Output the [x, y] coordinate of the center of the cell containing the given text.  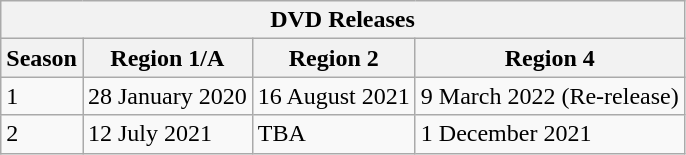
28 January 2020 [167, 96]
TBA [334, 134]
Season [42, 58]
1 [42, 96]
DVD Releases [342, 20]
Region 1/A [167, 58]
12 July 2021 [167, 134]
1 December 2021 [550, 134]
9 March 2022 (Re-release) [550, 96]
Region 2 [334, 58]
2 [42, 134]
Region 4 [550, 58]
16 August 2021 [334, 96]
